Identify which cell holds the provided text, then report its [x, y] central coordinate. 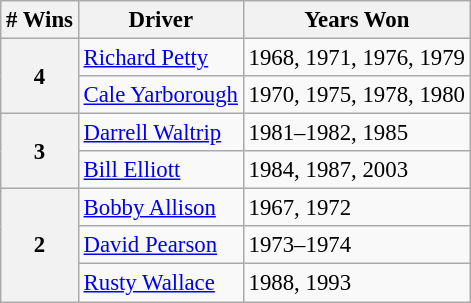
1968, 1971, 1976, 1979 [356, 58]
Richard Petty [160, 58]
1967, 1972 [356, 208]
1970, 1975, 1978, 1980 [356, 95]
2 [40, 246]
Bill Elliott [160, 170]
1981–1982, 1985 [356, 133]
# Wins [40, 20]
1984, 1987, 2003 [356, 170]
Rusty Wallace [160, 283]
Cale Yarborough [160, 95]
David Pearson [160, 245]
1988, 1993 [356, 283]
4 [40, 76]
3 [40, 152]
Years Won [356, 20]
1973–1974 [356, 245]
Bobby Allison [160, 208]
Driver [160, 20]
Darrell Waltrip [160, 133]
